From the cell containing the given text, extract its center point as (x, y) coordinate. 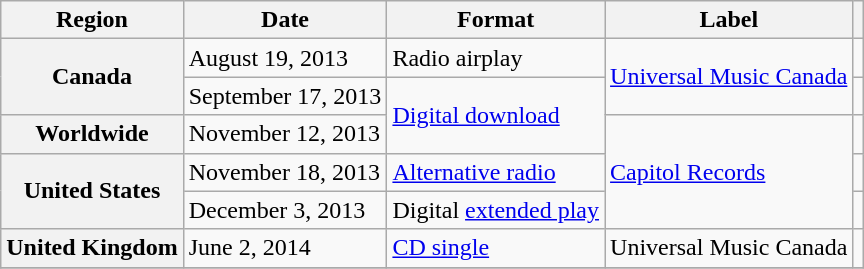
Worldwide (92, 134)
Digital download (496, 115)
United Kingdom (92, 248)
Alternative radio (496, 172)
CD single (496, 248)
Label (729, 20)
Canada (92, 77)
November 18, 2013 (285, 172)
Capitol Records (729, 172)
Format (496, 20)
Radio airplay (496, 58)
September 17, 2013 (285, 96)
June 2, 2014 (285, 248)
November 12, 2013 (285, 134)
Region (92, 20)
December 3, 2013 (285, 210)
United States (92, 191)
Digital extended play (496, 210)
Date (285, 20)
August 19, 2013 (285, 58)
